Scan for the cell matching the given text and deliver its (x, y) coordinate at center. 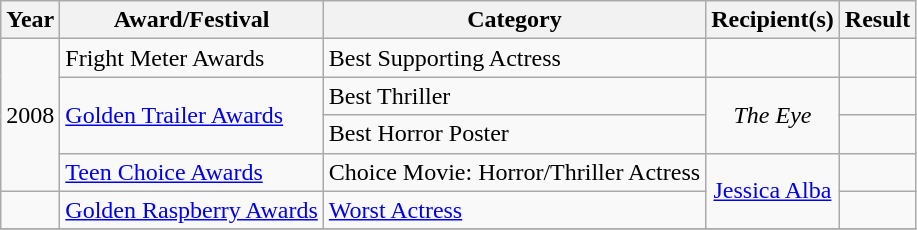
Choice Movie: Horror/Thriller Actress (514, 172)
Award/Festival (192, 20)
Golden Trailer Awards (192, 115)
Best Thriller (514, 96)
The Eye (773, 115)
Golden Raspberry Awards (192, 210)
Fright Meter Awards (192, 58)
Category (514, 20)
Best Supporting Actress (514, 58)
Result (877, 20)
Jessica Alba (773, 191)
Best Horror Poster (514, 134)
Worst Actress (514, 210)
2008 (30, 115)
Recipient(s) (773, 20)
Teen Choice Awards (192, 172)
Year (30, 20)
